Pinpoint the cell where the given text exists, returning its (X, Y) midpoint coordinate. 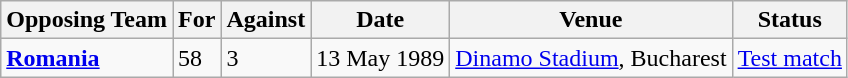
Venue (591, 20)
13 May 1989 (380, 58)
3 (266, 58)
58 (197, 58)
Against (266, 20)
For (197, 20)
Opposing Team (87, 20)
Date (380, 20)
Test match (790, 58)
Status (790, 20)
Romania (87, 58)
Dinamo Stadium, Bucharest (591, 58)
